Determine the (x, y) coordinate at the center of the cell enclosing the given text.  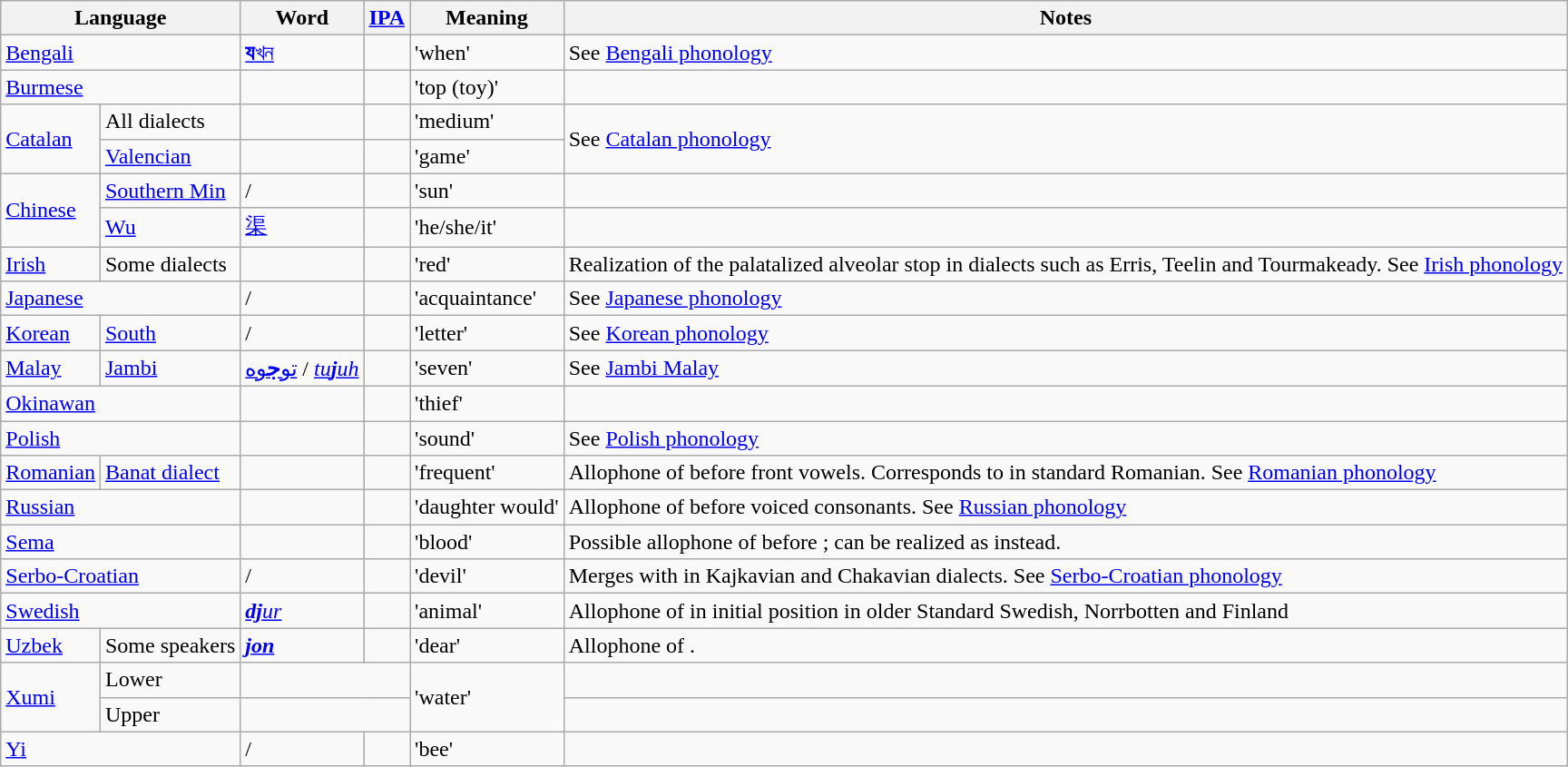
Notes (1065, 18)
Catalan (51, 139)
'acquaintance' (487, 299)
See Japanese phonology (1065, 299)
Southern Min (170, 191)
'dear' (487, 645)
Burmese (121, 87)
Jambi (170, 369)
Yi (121, 749)
'red' (487, 264)
Banat dialect (170, 473)
Language (121, 18)
Swedish (121, 611)
'letter' (487, 333)
Irish (51, 264)
See Bengali phonology (1065, 53)
Uzbek (51, 645)
Allophone of . (1065, 645)
Korean (51, 333)
'frequent' (487, 473)
All dialects (170, 122)
Some speakers (170, 645)
Possible allophone of before ; can be realized as instead. (1065, 542)
যখন (302, 53)
See Jambi Malay (1065, 369)
渠 (302, 227)
'medium' (487, 122)
'water' (487, 697)
Serbo-Croatian (121, 576)
Xumi (51, 697)
Lower (170, 680)
'devil' (487, 576)
'game' (487, 156)
'sun' (487, 191)
Allophone of in initial position in older Standard Swedish, Norrbotten and Finland (1065, 611)
Allophone of before front vowels. Corresponds to in standard Romanian. See Romanian phonology (1065, 473)
IPA (387, 18)
Polish (121, 438)
South (170, 333)
'thief' (487, 403)
Malay (51, 369)
Realization of the palatalized alveolar stop in dialects such as Erris, Teelin and Tourmakeady. See Irish phonology (1065, 264)
Meaning (487, 18)
Russian (121, 507)
'when' (487, 53)
Japanese (121, 299)
Valencian (170, 156)
Some dialects (170, 264)
Allophone of before voiced consonants. See Russian phonology (1065, 507)
Okinawan (121, 403)
Sema (121, 542)
توجوه / tujuh (302, 369)
'top (toy)' (487, 87)
'animal' (487, 611)
'blood' (487, 542)
Word (302, 18)
'he/she/it' (487, 227)
djur (302, 611)
See Catalan phonology (1065, 139)
'daughter would' (487, 507)
'sound' (487, 438)
Chinese (51, 211)
'seven' (487, 369)
Bengali (121, 53)
'bee' (487, 749)
jon (302, 645)
Romanian (51, 473)
Wu (170, 227)
See Polish phonology (1065, 438)
Upper (170, 714)
Merges with in Kajkavian and Chakavian dialects. See Serbo-Croatian phonology (1065, 576)
See Korean phonology (1065, 333)
